Determine the (X, Y) coordinate at the center of the cell enclosing the given text.  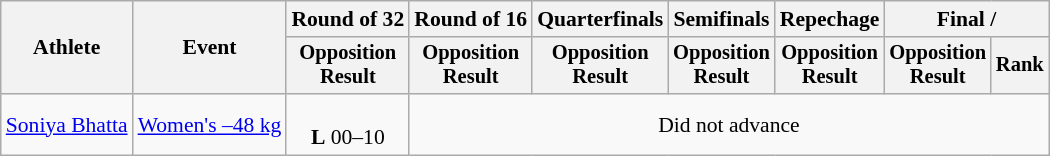
Final / (966, 19)
Soniya Bhatta (67, 124)
Semifinals (722, 19)
Did not advance (728, 124)
Quarterfinals (600, 19)
Event (210, 48)
Repechage (830, 19)
Round of 32 (348, 19)
Athlete (67, 48)
Round of 16 (470, 19)
Women's –48 kg (210, 124)
L 00–10 (348, 124)
Rank (1020, 66)
